Pinpoint the cell where the given text exists, returning its [X, Y] midpoint coordinate. 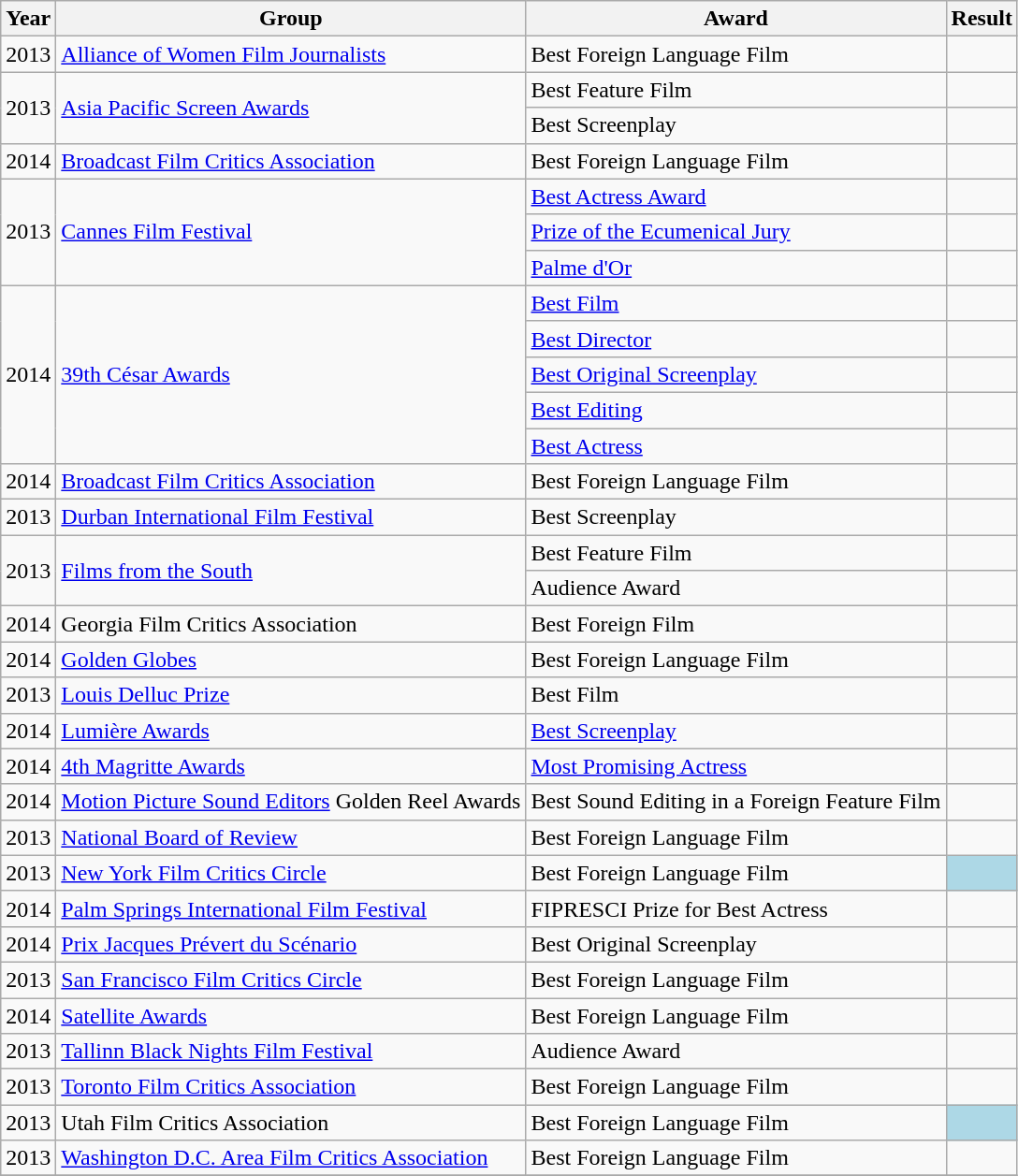
San Francisco Film Critics Circle [291, 980]
Durban International Film Festival [291, 517]
Prize of the Ecumenical Jury [735, 232]
Motion Picture Sound Editors Golden Reel Awards [291, 802]
National Board of Review [291, 837]
Toronto Film Critics Association [291, 1087]
Best Foreign Film [735, 624]
Best Actress Award [735, 196]
4th Magritte Awards [291, 766]
Palm Springs International Film Festival [291, 908]
Asia Pacific Screen Awards [291, 108]
Alliance of Women Film Journalists [291, 54]
Georgia Film Critics Association [291, 624]
Tallinn Black Nights Film Festival [291, 1052]
Most Promising Actress [735, 766]
Best Sound Editing in a Foreign Feature Film [735, 802]
Films from the South [291, 571]
Golden Globes [291, 660]
FIPRESCI Prize for Best Actress [735, 908]
Lumière Awards [291, 731]
Washington D.C. Area Film Critics Association [291, 1158]
Utah Film Critics Association [291, 1123]
Best Actress [735, 446]
Best Director [735, 339]
Cannes Film Festival [291, 232]
Palme d'Or [735, 268]
Year [28, 19]
Group [291, 19]
Award [735, 19]
Prix Jacques Prévert du Scénario [291, 944]
Best Editing [735, 410]
Satellite Awards [291, 1015]
New York Film Critics Circle [291, 873]
Louis Delluc Prize [291, 695]
39th César Awards [291, 374]
Result [982, 19]
